Return the (x, y) coordinate for the center point of the cell that contains the specified text.  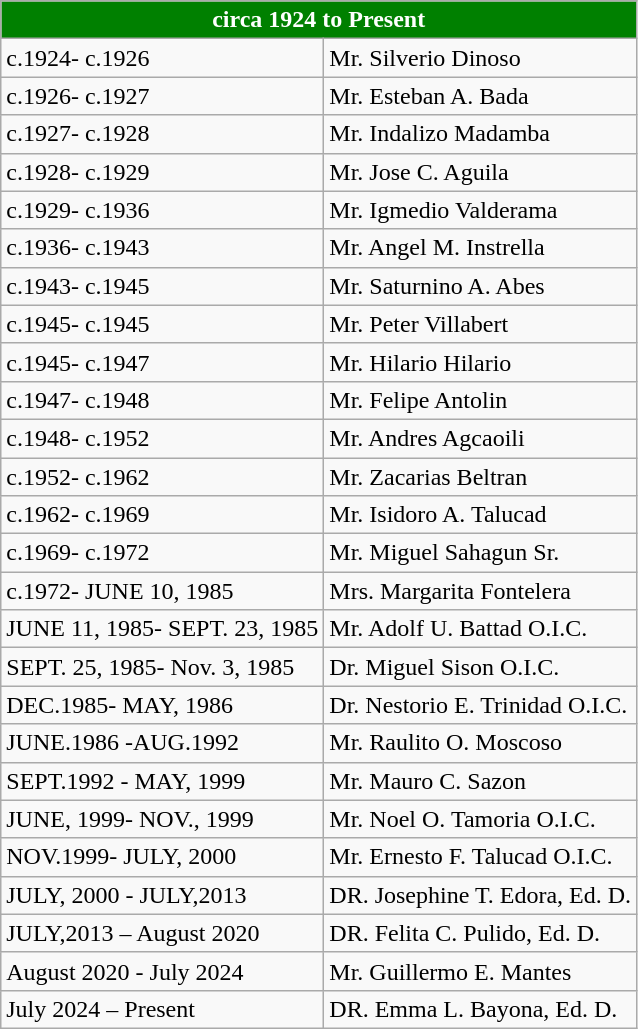
c.1929- c.1936 (162, 210)
Mr. Mauro C. Sazon (480, 781)
July 2024 – Present (162, 1009)
Dr. Miguel Sison O.I.C. (480, 667)
c.1936- c.1943 (162, 248)
c.1947- c.1948 (162, 400)
c.1945- c.1945 (162, 324)
Mrs. Margarita Fontelera (480, 591)
Dr. Nestorio E. Trinidad O.I.C. (480, 705)
c.1943- c.1945 (162, 286)
c.1962- c.1969 (162, 515)
August 2020 - July 2024 (162, 971)
c.1972- JUNE 10, 1985 (162, 591)
Mr. Adolf U. Battad O.I.C. (480, 629)
Mr. Miguel Sahagun Sr. (480, 553)
Mr. Noel O. Tamoria O.I.C. (480, 819)
Mr. Zacarias Beltran (480, 477)
DR. Felita C. Pulido, Ed. D. (480, 933)
Mr. Jose C. Aguila (480, 172)
c.1952- c.1962 (162, 477)
JUNE, 1999- NOV., 1999 (162, 819)
Mr. Angel M. Instrella (480, 248)
DR. Josephine T. Edora, Ed. D. (480, 895)
JULY, 2000 - JULY,2013 (162, 895)
Mr. Esteban A. Bada (480, 96)
Mr. Andres Agcaoili (480, 438)
c.1927- c.1928 (162, 134)
circa 1924 to Present (319, 20)
Mr. Guillermo E. Mantes (480, 971)
DEC.1985- MAY, 1986 (162, 705)
Mr. Saturnino A. Abes (480, 286)
Mr. Isidoro A. Talucad (480, 515)
JUNE.1986 -AUG.1992 (162, 743)
SEPT. 25, 1985- Nov. 3, 1985 (162, 667)
Mr. Raulito O. Moscoso (480, 743)
JUNE 11, 1985- SEPT. 23, 1985 (162, 629)
c.1924- c.1926 (162, 58)
JULY,2013 – August 2020 (162, 933)
Mr. Silverio Dinoso (480, 58)
Mr. Felipe Antolin (480, 400)
c.1948- c.1952 (162, 438)
NOV.1999- JULY, 2000 (162, 857)
Mr. Indalizo Madamba (480, 134)
Mr. Peter Villabert (480, 324)
DR. Emma L. Bayona, Ed. D. (480, 1009)
Mr. Ernesto F. Talucad O.I.C. (480, 857)
c.1926- c.1927 (162, 96)
c.1928- c.1929 (162, 172)
Mr. Igmedio Valderama (480, 210)
c.1945- c.1947 (162, 362)
SEPT.1992 - MAY, 1999 (162, 781)
c.1969- c.1972 (162, 553)
Mr. Hilario Hilario (480, 362)
